Capture the cell that displays the provided text and extract its [x, y] central coordinate. 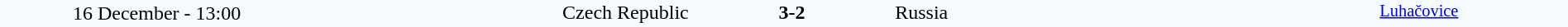
16 December - 13:00 [157, 13]
Russia [1082, 12]
Luhačovice [1419, 13]
Czech Republic [501, 12]
3-2 [791, 12]
